Return (x, y) of the center of cell containing provided text 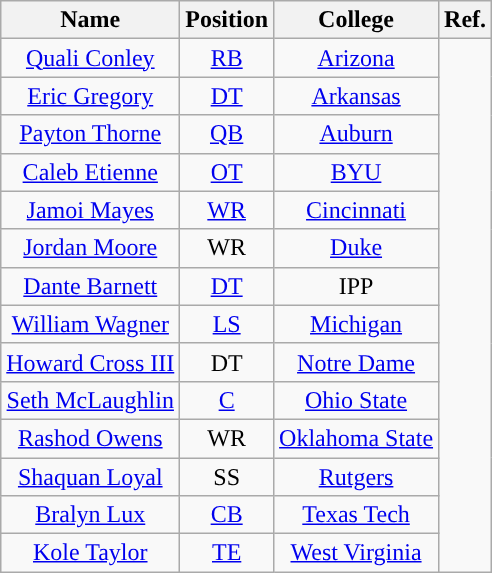
Howard Cross III (90, 362)
Shaquan Loyal (90, 477)
College (356, 20)
CB (227, 515)
IPP (356, 286)
Cincinnati (356, 210)
Ohio State (356, 400)
Payton Thorne (90, 134)
West Virginia (356, 553)
Michigan (356, 324)
SS (227, 477)
Rashod Owens (90, 438)
Rutgers (356, 477)
Jamoi Mayes (90, 210)
Oklahoma State (356, 438)
Jordan Moore (90, 248)
RB (227, 58)
Eric Gregory (90, 96)
QB (227, 134)
Ref. (466, 20)
Notre Dame (356, 362)
Kole Taylor (90, 553)
Texas Tech (356, 515)
Arkansas (356, 96)
William Wagner (90, 324)
TE (227, 553)
BYU (356, 172)
Arizona (356, 58)
Quali Conley (90, 58)
Duke (356, 248)
Position (227, 20)
Dante Barnett (90, 286)
LS (227, 324)
C (227, 400)
Caleb Etienne (90, 172)
Bralyn Lux (90, 515)
Name (90, 20)
Seth McLaughlin (90, 400)
Auburn (356, 134)
OT (227, 172)
